Detect which cell encompasses the target text, then output its (X, Y) center coordinate. 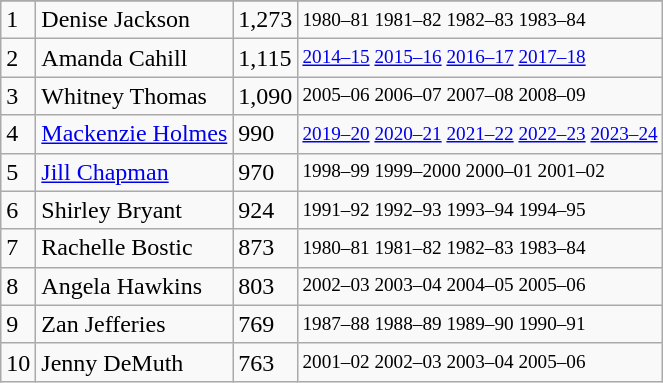
769 (266, 324)
1987–88 1988–89 1989–90 1990–91 (480, 324)
Rachelle Bostic (134, 248)
5 (18, 172)
2005–06 2006–07 2007–08 2008–09 (480, 96)
924 (266, 210)
803 (266, 286)
8 (18, 286)
6 (18, 210)
10 (18, 362)
1,090 (266, 96)
2019–20 2020–21 2021–22 2022–23 2023–24 (480, 134)
990 (266, 134)
1998–99 1999–2000 2000–01 2001–02 (480, 172)
Shirley Bryant (134, 210)
Whitney Thomas (134, 96)
1,115 (266, 58)
Jill Chapman (134, 172)
7 (18, 248)
763 (266, 362)
2002–03 2003–04 2004–05 2005–06 (480, 286)
2 (18, 58)
Amanda Cahill (134, 58)
3 (18, 96)
2014–15 2015–16 2016–17 2017–18 (480, 58)
1 (18, 20)
1991–92 1992–93 1993–94 1994–95 (480, 210)
2001–02 2002–03 2003–04 2005–06 (480, 362)
970 (266, 172)
873 (266, 248)
Zan Jefferies (134, 324)
Denise Jackson (134, 20)
Angela Hawkins (134, 286)
Jenny DeMuth (134, 362)
4 (18, 134)
9 (18, 324)
1,273 (266, 20)
Mackenzie Holmes (134, 134)
